Detect which cell encompasses the target text, then output its [X, Y] center coordinate. 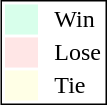
Lose [78, 53]
Win [78, 19]
Tie [78, 85]
